Search for the cell housing the specified text and yield its (x, y) center coordinate. 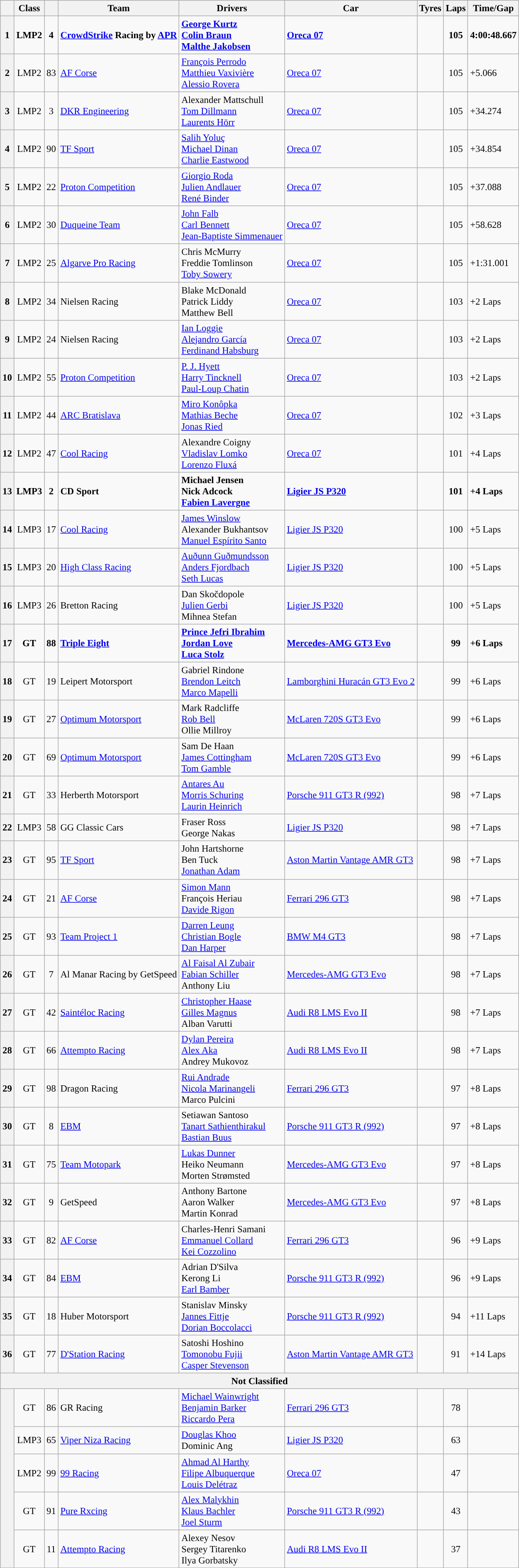
86 (51, 1408)
GetSpeed (119, 1202)
6 (7, 225)
+58.628 (494, 225)
Michael Wainwright Benjamin Barker Riccardo Pera (232, 1408)
83 (51, 73)
Class (29, 8)
Miro Konôpka Mathias Beche Jonas Ried (232, 415)
77 (51, 1354)
1 (7, 35)
DKR Engineering (119, 111)
43 (456, 1511)
Tyres (430, 8)
28 (7, 1050)
Al Faisal Al Zubair Fabian Schiller Anthony Liu (232, 974)
Pure Rxcing (119, 1511)
44 (51, 415)
BMW M4 GT3 (351, 936)
90 (51, 149)
Satoshi Hoshino Tomonobu Fujii Casper Stevenson (232, 1354)
65 (51, 1440)
29 (7, 1088)
Triple Eight (119, 643)
George Kurtz Colin Braun Malthe Jakobsen (232, 35)
ARC Bratislava (119, 415)
14 (7, 529)
Prince Jefri Ibrahim Jordan Love Luca Stolz (232, 643)
Ian Loggie Alejandro García Ferdinand Habsburg (232, 339)
+5.066 (494, 73)
+14 Laps (494, 1354)
Lamborghini Huracán GT3 Evo 2 (351, 681)
10 (7, 377)
Simon Mann François Heriau Davide Rigon (232, 898)
Darren Leung Christian Bogle Dan Harper (232, 936)
32 (7, 1202)
Mark Radcliffe Rob Bell Ollie Millroy (232, 719)
François Perrodo Matthieu Vaxivière Alessio Rovera (232, 73)
55 (51, 377)
75 (51, 1164)
Anthony Bartone Aaron Walker Martin Konrad (232, 1202)
Auðunn Guðmundsson Anders Fjordbach Seth Lucas (232, 567)
31 (7, 1164)
Alex Malykhin Klaus Bachler Joel Sturm (232, 1511)
36 (7, 1354)
High Class Racing (119, 567)
4:00:48.667 (494, 35)
94 (456, 1316)
CD Sport (119, 491)
Team (119, 8)
Drivers (232, 8)
95 (51, 860)
James Winslow Alexander Bukhantsov Manuel Espírito Santo (232, 529)
15 (7, 567)
+34.274 (494, 111)
Lukas Dunner Heiko Neumann Morten Strømsted (232, 1164)
Saintéloc Racing (119, 1012)
P. J. Hyett Harry Tincknell Paul-Loup Chatin (232, 377)
16 (7, 605)
Dylan Pereira Alex Aka Andrey Mukovoz (232, 1050)
Gabriel Rindone Brendon Leitch Marco Mapelli (232, 681)
Team Motopark (119, 1164)
Antares Au Morris Schuring Laurin Heinrich (232, 795)
58 (51, 828)
102 (456, 415)
Charles-Henri Samani Emmanuel Collard Kei Cozzolino (232, 1241)
Adrian D'Silva Kerong Li Earl Bamber (232, 1278)
Blake McDonald Patrick Liddy Matthew Bell (232, 301)
Herberth Motorsport (119, 795)
42 (51, 1012)
+34.854 (494, 149)
Leipert Motorsport (119, 681)
Douglas Khoo Dominic Ang (232, 1440)
+37.088 (494, 187)
82 (51, 1241)
Team Project 1 (119, 936)
Chris McMurry Freddie Tomlinson Toby Sowery (232, 263)
+1:31.001 (494, 263)
Duqueine Team (119, 225)
Not Classified (260, 1381)
12 (7, 453)
Stanislav Minsky Jannes Fittje Dorian Boccolacci (232, 1316)
99 Racing (119, 1473)
13 (7, 491)
Setiawan Santoso Tanart Sathienthirakul Bastian Buus (232, 1126)
Alexey Nesov Sergey Titarenko Ilya Gorbatsky (232, 1549)
Time/Gap (494, 8)
Al Manar Racing by GetSpeed (119, 974)
23 (7, 860)
Viper Niza Racing (119, 1440)
Laps (456, 8)
5 (7, 187)
Dan Skočdopole Julien Gerbi Mihnea Stefan (232, 605)
+3 Laps (494, 415)
Giorgio Roda Julien Andlauer René Binder (232, 187)
84 (51, 1278)
66 (51, 1050)
Michael Jensen Nick Adcock Fabien Lavergne (232, 491)
John Falb Carl Bennett Jean-Baptiste Simmenauer (232, 225)
Alexander Mattschull Tom Dillmann Laurents Hörr (232, 111)
D'Station Racing (119, 1354)
Rui Andrade Nicola Marinangeli Marco Pulcini (232, 1088)
Alexandre Coigny Vladislav Lomko Lorenzo Fluxá (232, 453)
78 (456, 1408)
88 (51, 643)
Ahmad Al Harthy Filipe Albuquerque Louis Delétraz (232, 1473)
Fraser Ross George Nakas (232, 828)
37 (456, 1549)
Sam De Haan James Cottingham Tom Gamble (232, 757)
GG Classic Cars (119, 828)
Salih Yoluç Michael Dinan Charlie Eastwood (232, 149)
+11 Laps (494, 1316)
Algarve Pro Racing (119, 263)
69 (51, 757)
GR Racing (119, 1408)
Car (351, 8)
35 (7, 1316)
Dragon Racing (119, 1088)
Christopher Haase Gilles Magnus Alban Varutti (232, 1012)
63 (456, 1440)
Huber Motorsport (119, 1316)
93 (51, 936)
CrowdStrike Racing by APR (119, 35)
Bretton Racing (119, 605)
John Hartshorne Ben Tuck Jonathan Adam (232, 860)
